Pinpoint the cell where the given text exists, returning its [x, y] midpoint coordinate. 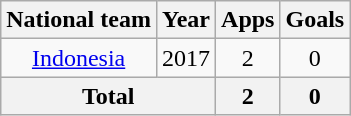
Goals [315, 20]
Indonesia [79, 58]
Total [108, 96]
2017 [186, 58]
National team [79, 20]
Apps [248, 20]
Year [186, 20]
